Find where the given text appears and provide that cell's center as (x, y) coordinate. 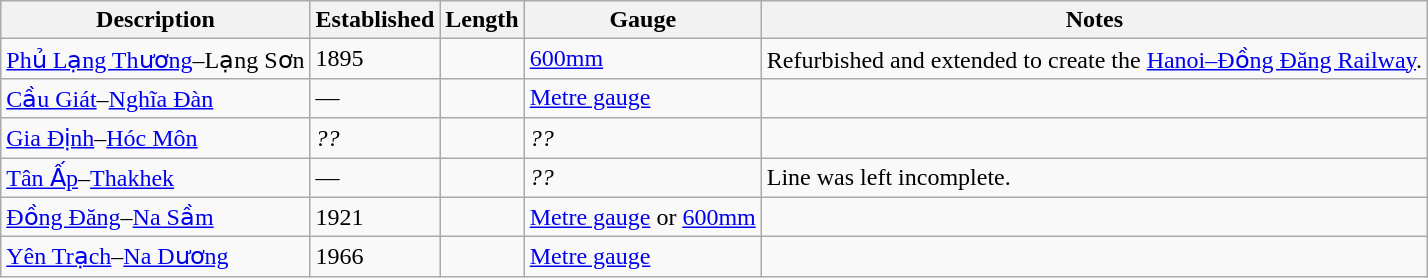
Gauge (642, 20)
Phủ Lạng Thương–Lạng Sơn (156, 59)
1895 (375, 59)
Cầu Giát–Nghĩa Đàn (156, 98)
Yên Trạch–Na Dương (156, 257)
1921 (375, 217)
Gia Định–Hóc Môn (156, 138)
Refurbished and extended to create the Hanoi–Đồng Đăng Railway. (1094, 59)
Description (156, 20)
Đồng Đăng–Na Sầm (156, 217)
Metre gauge or 600mm (642, 217)
Length (482, 20)
1966 (375, 257)
600mm (642, 59)
Line was left incomplete. (1094, 178)
Established (375, 20)
Notes (1094, 20)
Tân Ấp–Thakhek (156, 178)
